Search for the cell housing the specified text and yield its (x, y) center coordinate. 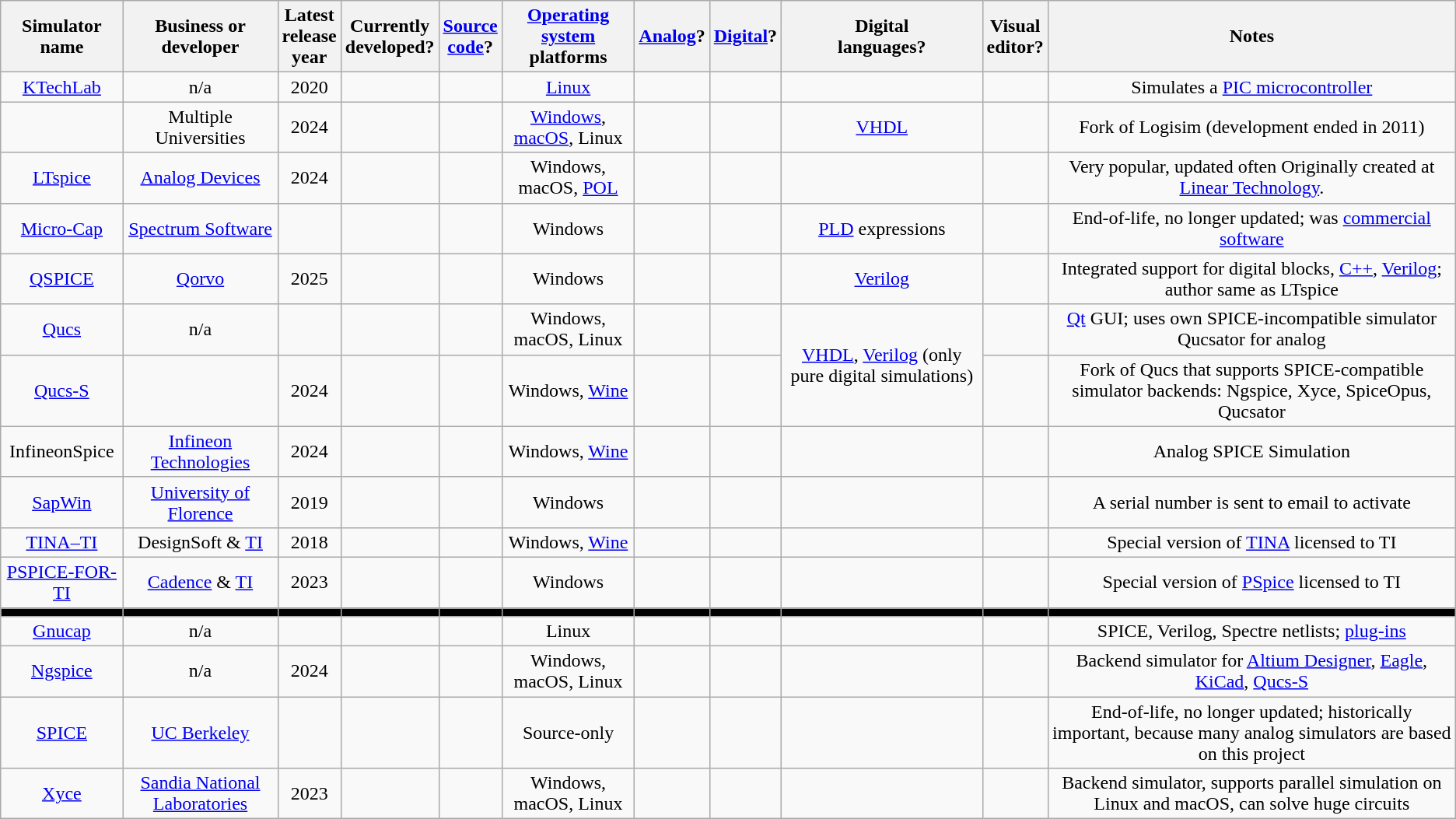
Fork of Qucs that supports SPICE-compatible simulator backends: Ngspice, Xyce, SpiceOpus, Qucsator (1251, 390)
Windows, macOS, POL (568, 177)
VHDL (882, 128)
Operatingsystemplatforms (568, 37)
Visualeditor? (1015, 37)
Special version of PSpice licensed to TI (1251, 582)
Xyce (62, 793)
A serial number is sent to email to activate (1251, 502)
VHDL, Verilog (only pure digital simulations) (882, 366)
End-of-life, no longer updated; was commercial software (1251, 229)
Very popular, updated often Originally created at Linear Technology. (1251, 177)
DesignSoft & TI (201, 542)
Backend simulator for Altium Designer, Eagle, KiCad, Qucs-S (1251, 672)
InfineonSpice (62, 451)
QSPICE (62, 278)
SPICE (62, 733)
Gnucap (62, 632)
2020 (310, 87)
Sourcecode? (470, 37)
Business or developer (201, 37)
Spectrum Software (201, 229)
Digitallanguages? (882, 37)
Fork of Logisim (development ended in 2011) (1251, 128)
Multiple Universities (201, 128)
2019 (310, 502)
Backend simulator, supports parallel simulation on Linux and macOS, can solve huge circuits (1251, 793)
Infineon Technologies (201, 451)
Simulates a PIC microcontroller (1251, 87)
SapWin (62, 502)
Micro-Cap (62, 229)
Special version of TINA licensed to TI (1251, 542)
Qorvo (201, 278)
Simulatorname (62, 37)
PSPICE-FOR-TI (62, 582)
2025 (310, 278)
Sandia National Laboratories (201, 793)
LTspice (62, 177)
2018 (310, 542)
Latestreleaseyear (310, 37)
Ngspice (62, 672)
Cadence & TI (201, 582)
Qucs-S (62, 390)
Analog Devices (201, 177)
Verilog (882, 278)
KTechLab (62, 87)
PLD expressions (882, 229)
End-of-life, no longer updated; historically important, because many analog simulators are based on this project (1251, 733)
Analog SPICE Simulation (1251, 451)
SPICE, Verilog, Spectre netlists; plug-ins (1251, 632)
Qucs (62, 330)
Currentlydeveloped? (390, 37)
Qt GUI; uses own SPICE-incompatible simulator Qucsator for analog (1251, 330)
Notes (1251, 37)
Source-only (568, 733)
UC Berkeley (201, 733)
TINA–TI (62, 542)
Integrated support for digital blocks, C++, Verilog; author same as LTspice (1251, 278)
University of Florence (201, 502)
Digital? (745, 37)
Analog? (672, 37)
